Identify which cell holds the provided text, then report its (X, Y) central coordinate. 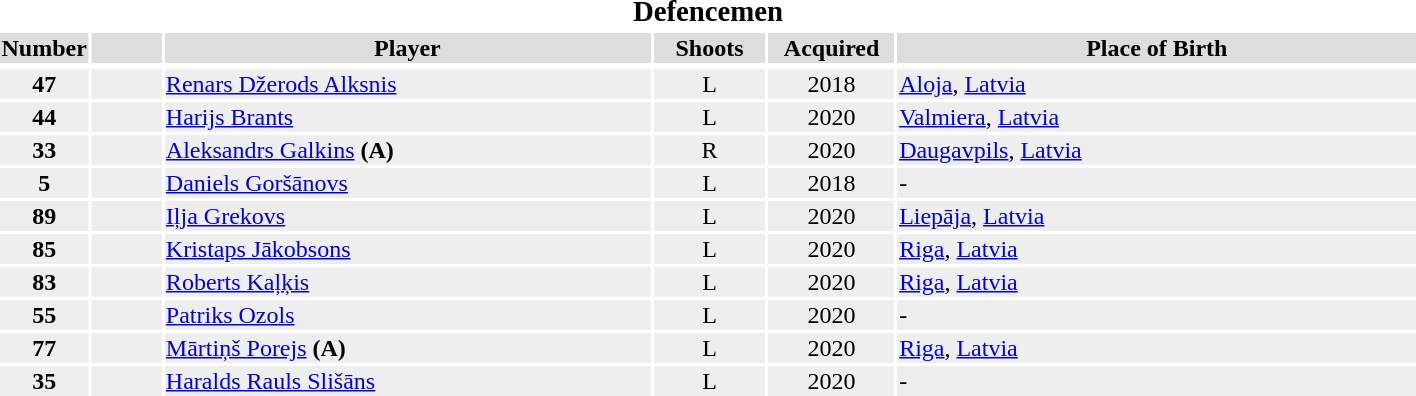
Roberts Kaļķis (407, 282)
Player (407, 48)
Acquired (832, 48)
5 (44, 183)
Renars Džerods Alksnis (407, 84)
33 (44, 150)
Aloja, Latvia (1157, 84)
35 (44, 381)
44 (44, 117)
47 (44, 84)
Daniels Goršānovs (407, 183)
Shoots (709, 48)
Place of Birth (1157, 48)
Iļja Grekovs (407, 216)
Number (44, 48)
83 (44, 282)
Harijs Brants (407, 117)
Haralds Rauls Slišāns (407, 381)
Liepāja, Latvia (1157, 216)
R (709, 150)
Valmiera, Latvia (1157, 117)
85 (44, 249)
77 (44, 348)
55 (44, 315)
Patriks Ozols (407, 315)
Daugavpils, Latvia (1157, 150)
Aleksandrs Galkins (A) (407, 150)
Mārtiņš Porejs (A) (407, 348)
89 (44, 216)
Kristaps Jākobsons (407, 249)
